Output the (X, Y) coordinate of the center of the cell containing the given text.  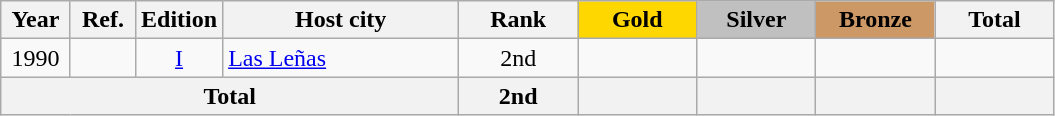
I (180, 58)
Edition (180, 20)
Las Leñas (341, 58)
Host city (341, 20)
Ref. (102, 20)
Year (36, 20)
1990 (36, 58)
Bronze (876, 20)
Silver (756, 20)
Rank (518, 20)
Gold (638, 20)
